From the cell containing the given text, extract its center point as [X, Y] coordinate. 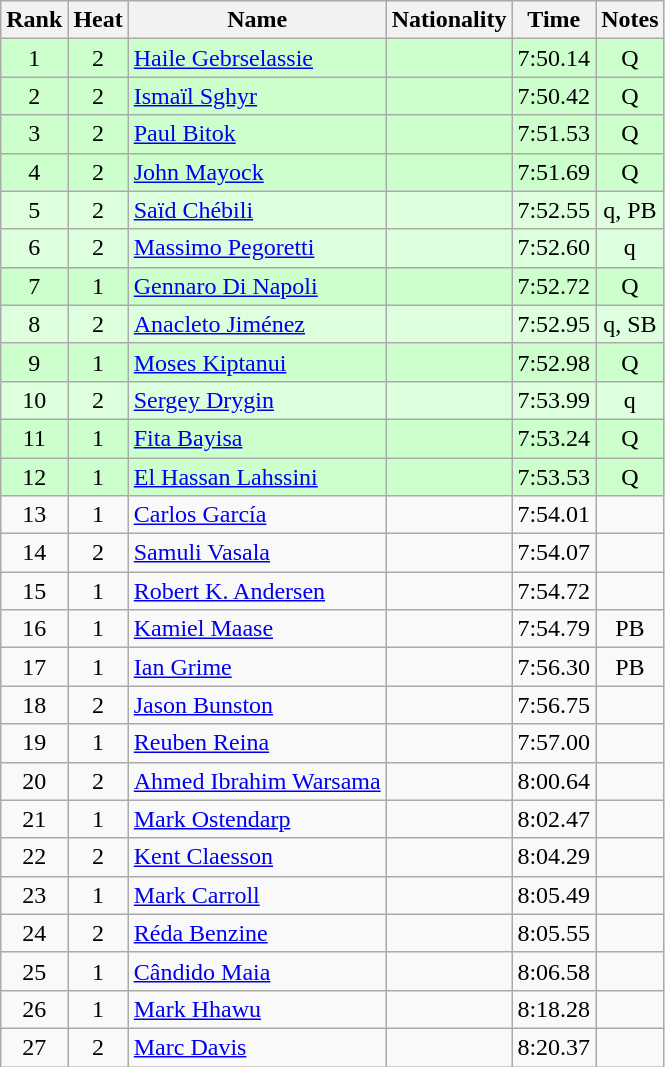
7:52.55 [554, 210]
John Mayock [257, 172]
20 [34, 781]
Mark Ostendarp [257, 819]
8:18.28 [554, 1009]
7:50.42 [554, 96]
Notes [630, 20]
Haile Gebrselassie [257, 58]
Reuben Reina [257, 743]
7:54.79 [554, 629]
17 [34, 667]
6 [34, 248]
21 [34, 819]
8:00.64 [554, 781]
7 [34, 286]
7:52.95 [554, 324]
8:04.29 [554, 857]
Ismaïl Sghyr [257, 96]
7:53.53 [554, 477]
Robert K. Andersen [257, 591]
Moses Kiptanui [257, 362]
19 [34, 743]
Réda Benzine [257, 933]
14 [34, 553]
Paul Bitok [257, 134]
q, SB [630, 324]
Mark Carroll [257, 895]
7:52.60 [554, 248]
22 [34, 857]
7:52.72 [554, 286]
Marc Davis [257, 1047]
8:06.58 [554, 971]
Cândido Maia [257, 971]
Samuli Vasala [257, 553]
7:56.30 [554, 667]
5 [34, 210]
18 [34, 705]
Ahmed Ibrahim Warsama [257, 781]
Time [554, 20]
25 [34, 971]
8:20.37 [554, 1047]
7:54.72 [554, 591]
7:57.00 [554, 743]
Mark Hhawu [257, 1009]
26 [34, 1009]
Anacleto Jiménez [257, 324]
El Hassan Lahssini [257, 477]
Carlos García [257, 515]
Fita Bayisa [257, 438]
27 [34, 1047]
16 [34, 629]
7:54.07 [554, 553]
Massimo Pegoretti [257, 248]
13 [34, 515]
8:02.47 [554, 819]
7:51.69 [554, 172]
Ian Grime [257, 667]
8:05.49 [554, 895]
Heat [98, 20]
7:50.14 [554, 58]
23 [34, 895]
7:56.75 [554, 705]
Nationality [449, 20]
12 [34, 477]
7:53.99 [554, 400]
Jason Bunston [257, 705]
8:05.55 [554, 933]
3 [34, 134]
10 [34, 400]
Kent Claesson [257, 857]
Sergey Drygin [257, 400]
24 [34, 933]
8 [34, 324]
q, PB [630, 210]
15 [34, 591]
7:52.98 [554, 362]
9 [34, 362]
7:51.53 [554, 134]
7:54.01 [554, 515]
7:53.24 [554, 438]
11 [34, 438]
Name [257, 20]
Kamiel Maase [257, 629]
Saïd Chébili [257, 210]
Gennaro Di Napoli [257, 286]
Rank [34, 20]
4 [34, 172]
